Return [x, y] of the center of cell containing provided text 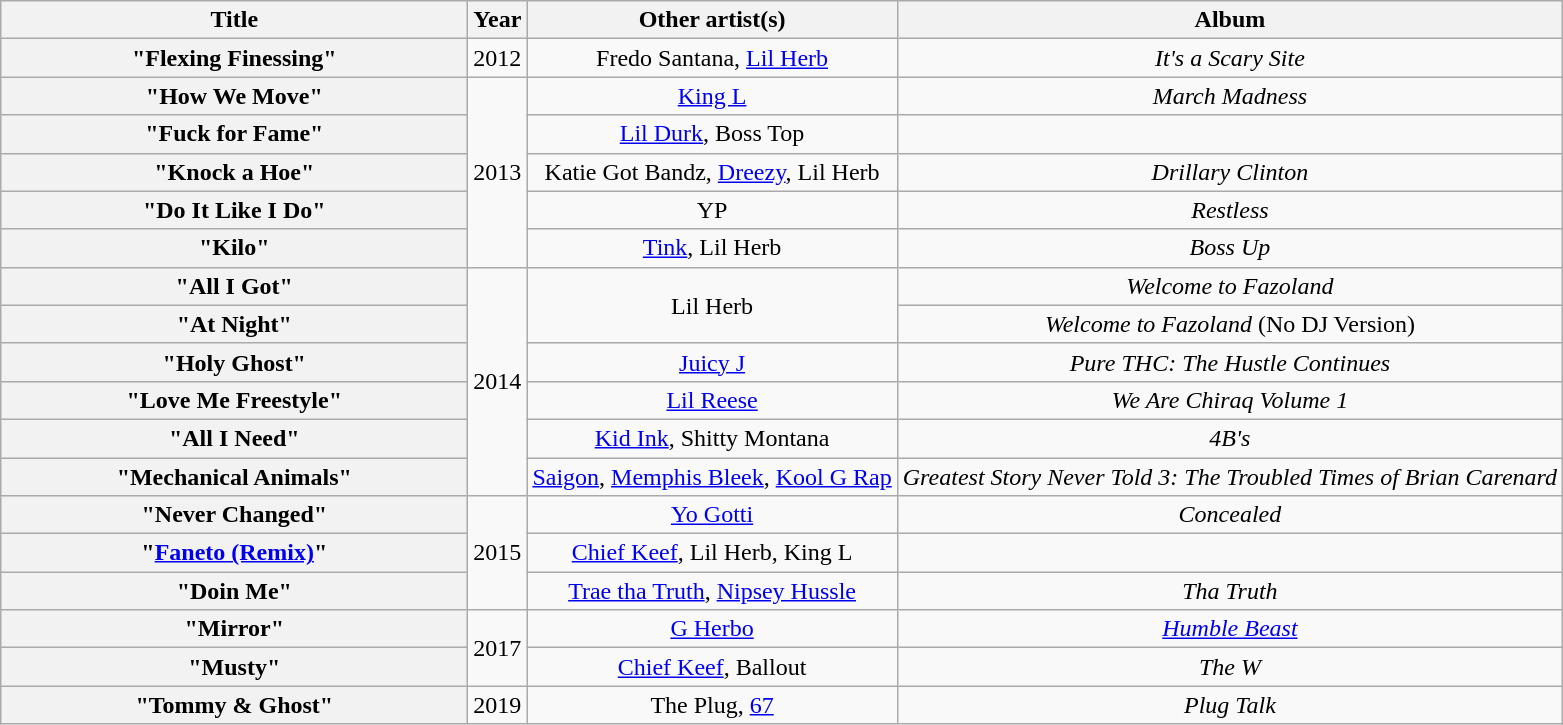
"At Night" [234, 324]
"All I Need" [234, 438]
Tink, Lil Herb [712, 248]
Yo Gotti [712, 515]
Concealed [1230, 515]
"Mirror" [234, 629]
Album [1230, 20]
Saigon, Memphis Bleek, Kool G Rap [712, 477]
"Tommy & Ghost" [234, 705]
Pure THC: The Hustle Continues [1230, 362]
"Musty" [234, 667]
Boss Up [1230, 248]
2019 [498, 705]
The W [1230, 667]
Title [234, 20]
Lil Reese [712, 400]
2014 [498, 381]
Humble Beast [1230, 629]
"Knock a Hoe" [234, 172]
Katie Got Bandz, Dreezy, Lil Herb [712, 172]
2013 [498, 172]
"All I Got" [234, 286]
"Fuck for Fame" [234, 134]
"Holy Ghost" [234, 362]
Other artist(s) [712, 20]
The Plug, 67 [712, 705]
We Are Chiraq Volume 1 [1230, 400]
Welcome to Fazoland (No DJ Version) [1230, 324]
March Madness [1230, 96]
2017 [498, 648]
2012 [498, 58]
YP [712, 210]
Restless [1230, 210]
"Never Changed" [234, 515]
Kid Ink, Shitty Montana [712, 438]
King L [712, 96]
Chief Keef, Ballout [712, 667]
"Mechanical Animals" [234, 477]
"Love Me Freestyle" [234, 400]
Tha Truth [1230, 591]
Greatest Story Never Told 3: The Troubled Times of Brian Carenard [1230, 477]
"Kilo" [234, 248]
Year [498, 20]
2015 [498, 553]
Welcome to Fazoland [1230, 286]
"How We Move" [234, 96]
Juicy J [712, 362]
G Herbo [712, 629]
Chief Keef, Lil Herb, King L [712, 553]
Lil Durk, Boss Top [712, 134]
Fredo Santana, Lil Herb [712, 58]
It's a Scary Site [1230, 58]
"Faneto (Remix)" [234, 553]
Drillary Clinton [1230, 172]
"Do It Like I Do" [234, 210]
"Flexing Finessing" [234, 58]
Lil Herb [712, 305]
4B's [1230, 438]
"Doin Me" [234, 591]
Trae tha Truth, Nipsey Hussle [712, 591]
Plug Talk [1230, 705]
